Identify which cell holds the provided text, then report its [x, y] central coordinate. 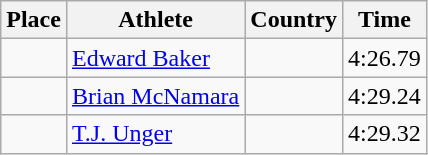
Brian McNamara [155, 96]
Country [294, 20]
Edward Baker [155, 58]
4:26.79 [385, 58]
Time [385, 20]
Athlete [155, 20]
4:29.32 [385, 134]
T.J. Unger [155, 134]
4:29.24 [385, 96]
Place [34, 20]
